For the text-containing cell, return its midpoint in (X, Y) coordinate format. 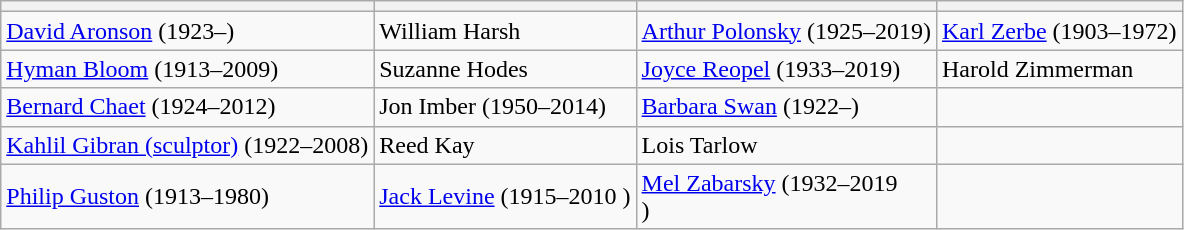
Lois Tarlow (786, 145)
Hyman Bloom (1913–2009) (188, 69)
Karl Zerbe (1903–1972) (1059, 31)
Joyce Reopel (1933–2019) (786, 69)
Harold Zimmerman (1059, 69)
Suzanne Hodes (505, 69)
Jack Levine (1915–2010 ) (505, 196)
Mel Zabarsky (1932–2019) (786, 196)
Bernard Chaet (1924–2012) (188, 107)
Reed Kay (505, 145)
Kahlil Gibran (sculptor) (1922–2008) (188, 145)
Jon Imber (1950–2014) (505, 107)
William Harsh (505, 31)
Arthur Polonsky (1925–2019) (786, 31)
Barbara Swan (1922–) (786, 107)
David Aronson (1923–) (188, 31)
Philip Guston (1913–1980) (188, 196)
